Detect which cell encompasses the target text, then output its (X, Y) center coordinate. 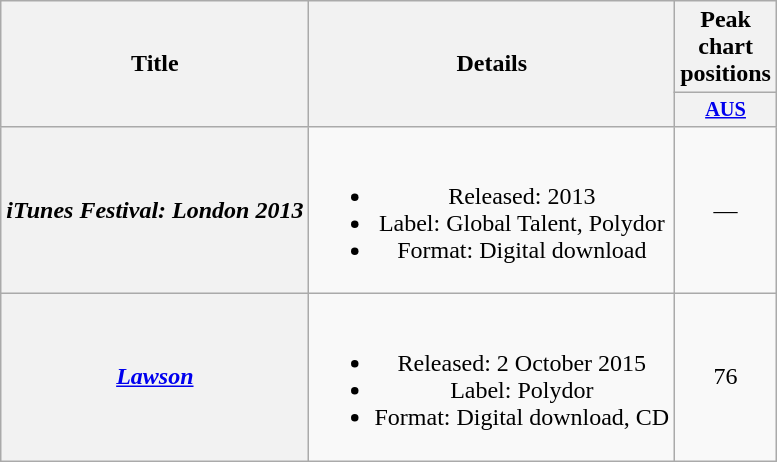
Released: 2013Label: Global Talent, PolydorFormat: Digital download (492, 210)
iTunes Festival: London 2013 (155, 210)
Details (492, 64)
76 (726, 378)
Title (155, 64)
— (726, 210)
AUS (726, 110)
Peak chart positions (726, 47)
Lawson (155, 378)
Released: 2 October 2015Label: PolydorFormat: Digital download, CD (492, 378)
